Provide the (x, y) coordinate of the cell's center where the given text is located.  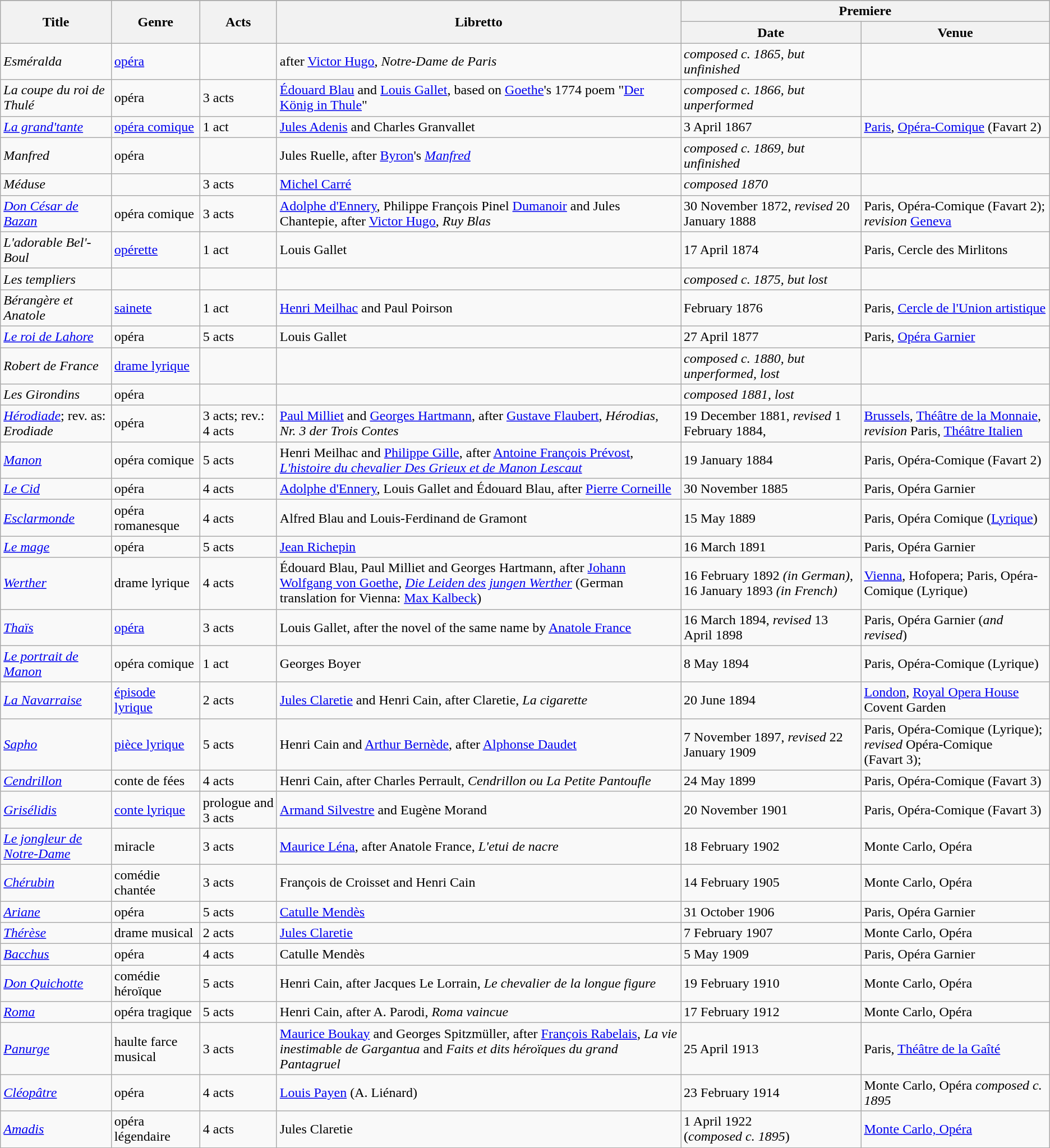
Manon (56, 460)
17 February 1912 (771, 1012)
pièce lyrique (155, 744)
Esclarmonde (56, 518)
1 April 1922(composed c. 1895) (771, 1129)
opéra légendaire (155, 1129)
composed c. 1866, but unperformed (771, 98)
7 November 1897, revised 22 January 1909 (771, 744)
Paris, Opéra-Comique (Lyrique) (955, 664)
Henri Cain and Arthur Bernède, after Alphonse Daudet (478, 744)
19 December 1881, revised 1 February 1884, (771, 424)
15 May 1889 (771, 518)
16 March 1891 (771, 547)
opéra romanesque (155, 518)
conte de fées (155, 781)
opérette (155, 250)
16 February 1892 (in German), 16 January 1893 (in French) (771, 583)
Panurge (56, 1049)
Jean Richepin (478, 547)
Paris, Théâtre de la Gaîté (955, 1049)
London, Royal Opera House Covent Garden (955, 700)
Cléopâtre (56, 1092)
31 October 1906 (771, 911)
3 April 1867 (771, 127)
La Navarraise (56, 700)
Le mage (56, 547)
Paris, Opéra Comique (Lyrique) (955, 518)
Jules Ruelle, after Byron's Manfred (478, 156)
Adolphe d'Ennery, Louis Gallet and Édouard Blau, after Pierre Corneille (478, 489)
comédie héroïque (155, 984)
23 February 1914 (771, 1092)
3 acts; rev.: 4 acts (238, 424)
sainete (155, 307)
Paris, Opéra-Comique (Lyrique); revised Opéra-Comique (Favart 3); (955, 744)
Manfred (56, 156)
haulte farce musical (155, 1049)
Édouard Blau and Louis Gallet, based on Goethe's 1774 poem "Der König in Thule" (478, 98)
25 April 1913 (771, 1049)
composed c. 1880, but unperformed, lost (771, 366)
24 May 1899 (771, 781)
30 November 1885 (771, 489)
Armand Silvestre and Eugène Morand (478, 810)
Maurice Boukay and Georges Spitzmüller, after François Rabelais, La vie inestimable de Gargantua and Faits et dits héroïques du grand Pantagruel (478, 1049)
Le Cid (56, 489)
Paris, Opéra-Comique (Favart 2); revision Geneva (955, 213)
composed c. 1875, but lost (771, 279)
Thaïs (56, 627)
20 June 1894 (771, 700)
miracle (155, 846)
conte lyrique (155, 810)
20 November 1901 (771, 810)
drame musical (155, 933)
Roma (56, 1012)
Jules Adenis and Charles Granvallet (478, 127)
after Victor Hugo, Notre-Dame de Paris (478, 62)
Bérangère et Anatole (56, 307)
Don César de Bazan (56, 213)
Premiere (865, 11)
Méduse (56, 185)
comédie chantée (155, 883)
Les templiers (56, 279)
composed c. 1865, but unfinished (771, 62)
prologue and 3 acts (238, 810)
Brussels, Théâtre de la Monnaie, revision Paris, Théâtre Italien (955, 424)
Louis Gallet, after the novel of the same name by Anatole France (478, 627)
17 April 1874 (771, 250)
30 November 1872, revised 20 January 1888 (771, 213)
L'adorable Bel'-Boul (56, 250)
Michel Carré (478, 185)
Libretto (478, 22)
François de Croisset and Henri Cain (478, 883)
Adolphe d'Ennery, Philippe François Pinel Dumanoir and Jules Chantepie, after Victor Hugo, Ruy Blas (478, 213)
Alfred Blau and Louis-Ferdinand de Gramont (478, 518)
Le jongleur de Notre-Dame (56, 846)
Acts (238, 22)
Title (56, 22)
7 February 1907 (771, 933)
Les Girondins (56, 395)
Ariane (56, 911)
Don Quichotte (56, 984)
Werther (56, 583)
Date (771, 33)
épisode lyrique (155, 700)
Sapho (56, 744)
Paris, Cercle de l'Union artistique (955, 307)
27 April 1877 (771, 336)
Genre (155, 22)
Le portrait de Manon (56, 664)
composed 1881, lost (771, 395)
5 May 1909 (771, 955)
8 May 1894 (771, 664)
Thérèse (56, 933)
14 February 1905 (771, 883)
Maurice Léna, after Anatole France, L'etui de nacre (478, 846)
19 February 1910 (771, 984)
Chérubin (56, 883)
Henri Cain, after Charles Perrault, Cendrillon ou La Petite Pantoufle (478, 781)
Henri Meilhac and Paul Poirson (478, 307)
Henri Cain, after Jacques Le Lorrain, Le chevalier de la longue figure (478, 984)
Paris, Cercle des Mirlitons (955, 250)
composed 1870 (771, 185)
Bacchus (56, 955)
La grand'tante (56, 127)
February 1876 (771, 307)
18 February 1902 (771, 846)
16 March 1894, revised 13 April 1898 (771, 627)
Jules Claretie and Henri Cain, after Claretie, La cigarette (478, 700)
composed c. 1869, but unfinished (771, 156)
Hérodiade; rev. as: Erodiade (56, 424)
Vienna, Hofopera; Paris, Opéra-Comique (Lyrique) (955, 583)
Louis Payen (A. Liénard) (478, 1092)
Monte Carlo, Opéra composed c. 1895 (955, 1092)
La coupe du roi de Thulé (56, 98)
Amadis (56, 1129)
Grisélidis (56, 810)
Esméralda (56, 62)
Paul Milliet and Georges Hartmann, after Gustave Flaubert, Hérodias, Nr. 3 der Trois Contes (478, 424)
Henri Meilhac and Philippe Gille, after Antoine François Prévost, L'histoire du chevalier Des Grieux et de Manon Lescaut (478, 460)
Venue (955, 33)
Paris, Opéra Garnier (and revised) (955, 627)
Robert de France (56, 366)
Georges Boyer (478, 664)
Le roi de Lahore (56, 336)
Cendrillon (56, 781)
19 January 1884 (771, 460)
opéra tragique (155, 1012)
Henri Cain, after A. Parodi, Roma vaincue (478, 1012)
